Return the (x, y) coordinate for the center point of the cell that contains the specified text.  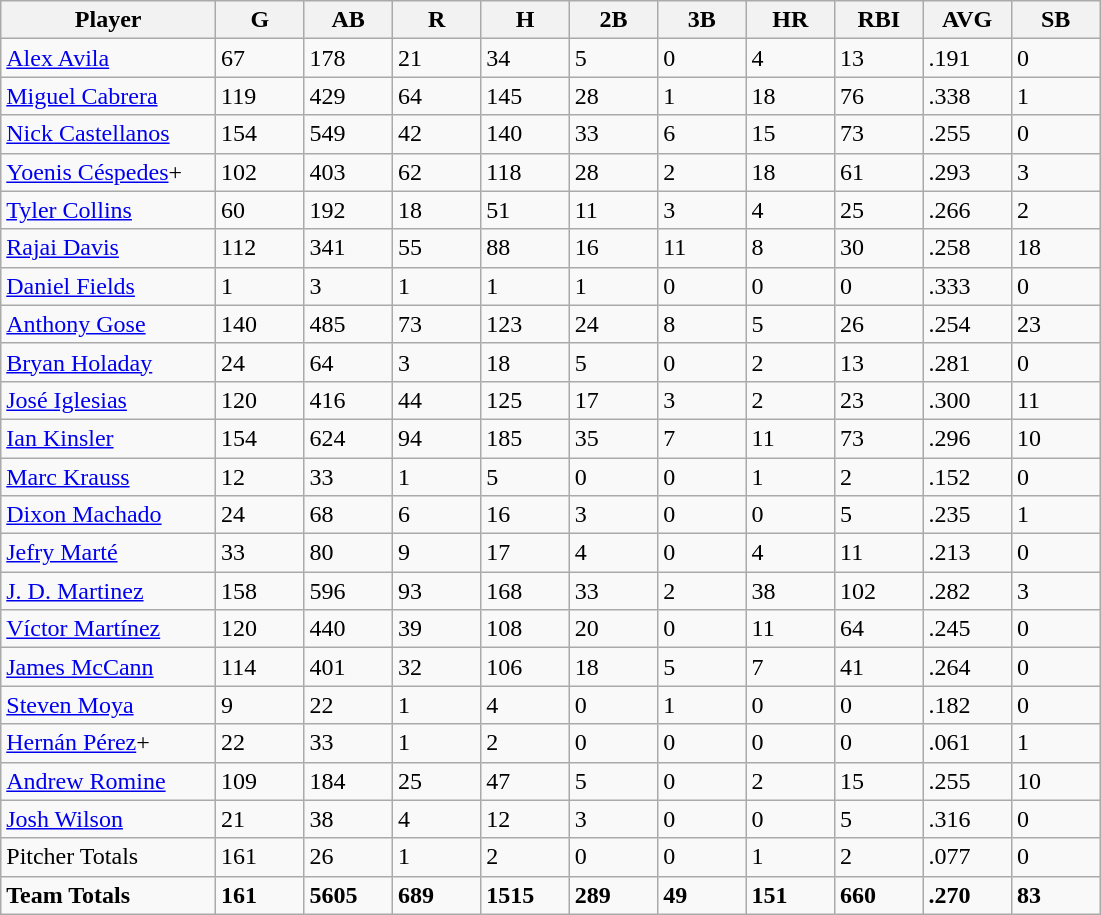
341 (348, 248)
Anthony Gose (108, 324)
118 (525, 172)
.213 (967, 553)
.245 (967, 629)
.061 (967, 743)
Steven Moya (108, 705)
2B (613, 20)
401 (348, 667)
.300 (967, 400)
93 (436, 591)
42 (436, 134)
.258 (967, 248)
660 (879, 895)
109 (260, 781)
60 (260, 210)
.338 (967, 96)
Team Totals (108, 895)
HR (790, 20)
168 (525, 591)
José Iglesias (108, 400)
Marc Krauss (108, 477)
112 (260, 248)
Pitcher Totals (108, 857)
485 (348, 324)
Ian Kinsler (108, 438)
119 (260, 96)
67 (260, 58)
88 (525, 248)
SB (1055, 20)
Player (108, 20)
83 (1055, 895)
624 (348, 438)
192 (348, 210)
Nick Castellanos (108, 134)
125 (525, 400)
416 (348, 400)
30 (879, 248)
41 (879, 667)
Andrew Romine (108, 781)
44 (436, 400)
5605 (348, 895)
123 (525, 324)
.264 (967, 667)
AB (348, 20)
47 (525, 781)
Miguel Cabrera (108, 96)
Yoenis Céspedes+ (108, 172)
94 (436, 438)
549 (348, 134)
.191 (967, 58)
Jefry Marté (108, 553)
James McCann (108, 667)
108 (525, 629)
596 (348, 591)
289 (613, 895)
403 (348, 172)
61 (879, 172)
R (436, 20)
Bryan Holaday (108, 362)
.254 (967, 324)
158 (260, 591)
Víctor Martínez (108, 629)
114 (260, 667)
H (525, 20)
68 (348, 515)
.152 (967, 477)
Alex Avila (108, 58)
689 (436, 895)
184 (348, 781)
Rajai Davis (108, 248)
429 (348, 96)
Josh Wilson (108, 819)
RBI (879, 20)
.282 (967, 591)
440 (348, 629)
185 (525, 438)
G (260, 20)
Daniel Fields (108, 286)
32 (436, 667)
.316 (967, 819)
.270 (967, 895)
Hernán Pérez+ (108, 743)
151 (790, 895)
.235 (967, 515)
39 (436, 629)
35 (613, 438)
106 (525, 667)
1515 (525, 895)
Tyler Collins (108, 210)
.182 (967, 705)
145 (525, 96)
.296 (967, 438)
20 (613, 629)
55 (436, 248)
178 (348, 58)
AVG (967, 20)
3B (702, 20)
.281 (967, 362)
49 (702, 895)
.077 (967, 857)
51 (525, 210)
80 (348, 553)
Dixon Machado (108, 515)
.293 (967, 172)
34 (525, 58)
.266 (967, 210)
J. D. Martinez (108, 591)
76 (879, 96)
62 (436, 172)
.333 (967, 286)
